Scan for the cell matching the given text and deliver its (X, Y) coordinate at center. 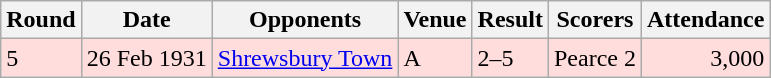
Round (41, 20)
3,000 (705, 58)
Pearce 2 (594, 58)
Shrewsbury Town (305, 58)
Result (510, 20)
Opponents (305, 20)
A (435, 58)
Attendance (705, 20)
26 Feb 1931 (146, 58)
Venue (435, 20)
Date (146, 20)
2–5 (510, 58)
5 (41, 58)
Scorers (594, 20)
